For the text-containing cell, return its midpoint in [x, y] coordinate format. 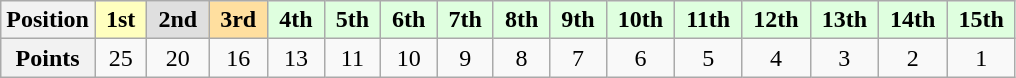
4 [776, 58]
10 [409, 58]
1st [120, 20]
9 [465, 58]
5th [352, 20]
7th [465, 20]
9th [578, 20]
25 [120, 58]
15th [981, 20]
13th [844, 20]
1 [981, 58]
20 [178, 58]
7 [578, 58]
4th [296, 20]
2nd [178, 20]
3rd [238, 20]
Position [48, 20]
10th [640, 20]
16 [238, 58]
11th [708, 20]
3 [844, 58]
2 [913, 58]
Points [48, 58]
12th [776, 20]
8th [521, 20]
6th [409, 20]
8 [521, 58]
6 [640, 58]
5 [708, 58]
13 [296, 58]
14th [913, 20]
11 [352, 58]
